Scan for the cell matching the given text and deliver its (X, Y) coordinate at center. 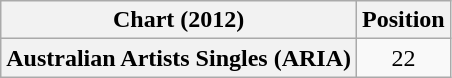
Australian Artists Singles (ARIA) (179, 58)
Chart (2012) (179, 20)
Position (404, 20)
22 (404, 58)
